Determine the [x, y] coordinate at the center of the cell enclosing the given text.  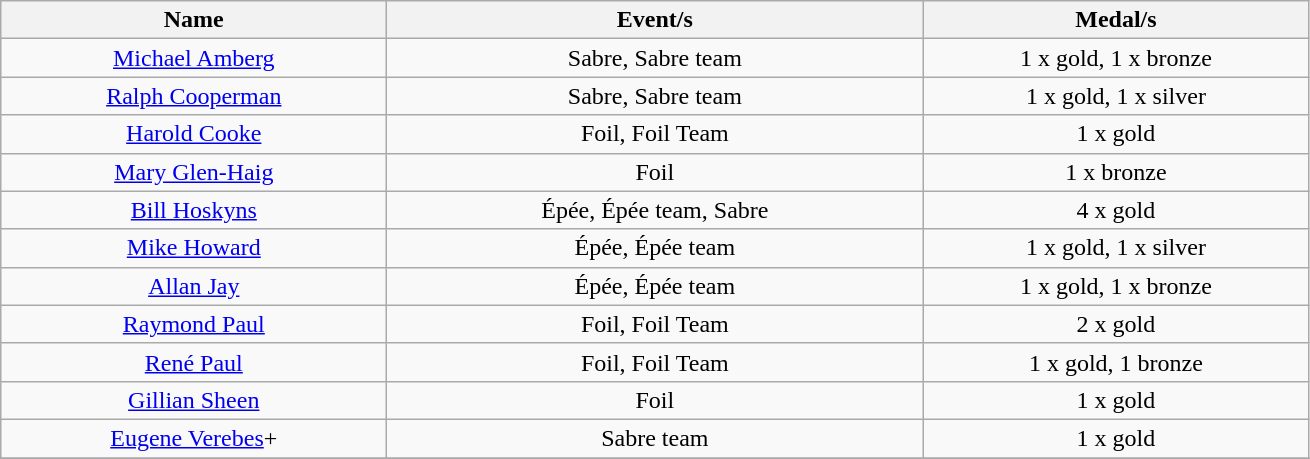
Ralph Cooperman [194, 96]
Event/s [655, 20]
4 x gold [1116, 210]
Épée, Épée team, Sabre [655, 210]
2 x gold [1116, 324]
Gillian Sheen [194, 400]
Allan Jay [194, 286]
Mary Glen-Haig [194, 172]
Name [194, 20]
Mike Howard [194, 248]
René Paul [194, 362]
Bill Hoskyns [194, 210]
1 x gold, 1 bronze [1116, 362]
Michael Amberg [194, 58]
Raymond Paul [194, 324]
Eugene Verebes+ [194, 438]
Harold Cooke [194, 134]
1 x bronze [1116, 172]
Sabre team [655, 438]
Medal/s [1116, 20]
